Pinpoint the cell where the given text exists, returning its [X, Y] midpoint coordinate. 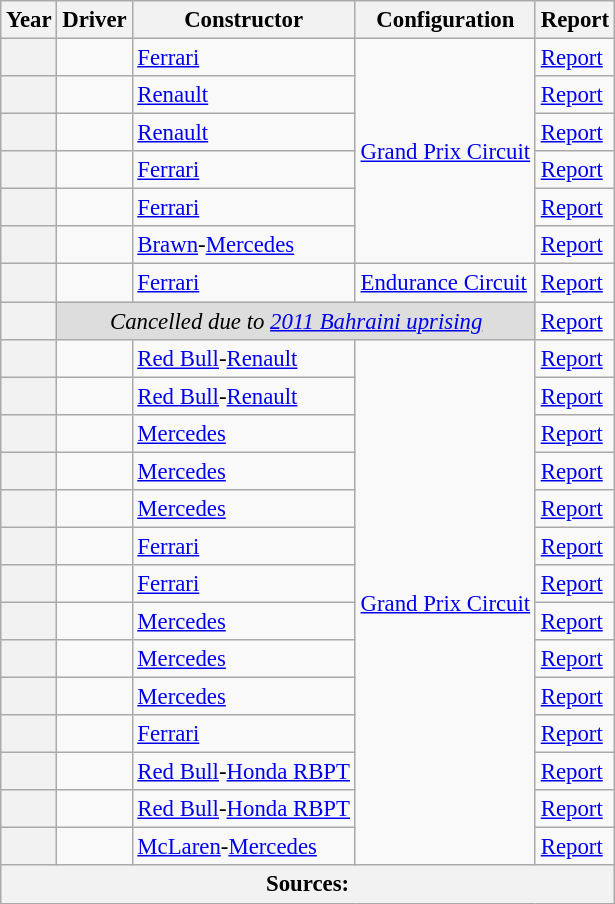
McLaren-Mercedes [244, 847]
Constructor [244, 20]
Year [29, 20]
Driver [94, 20]
Endurance Circuit [445, 283]
Sources: [308, 885]
Configuration [445, 20]
Brawn-Mercedes [244, 245]
Cancelled due to 2011 Bahraini uprising [296, 321]
